Provide the (x, y) coordinate of the cell's center where the given text is located.  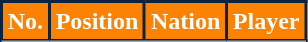
Player (266, 22)
Position (96, 22)
Nation (186, 22)
No. (26, 22)
